Search for the cell housing the specified text and yield its (X, Y) center coordinate. 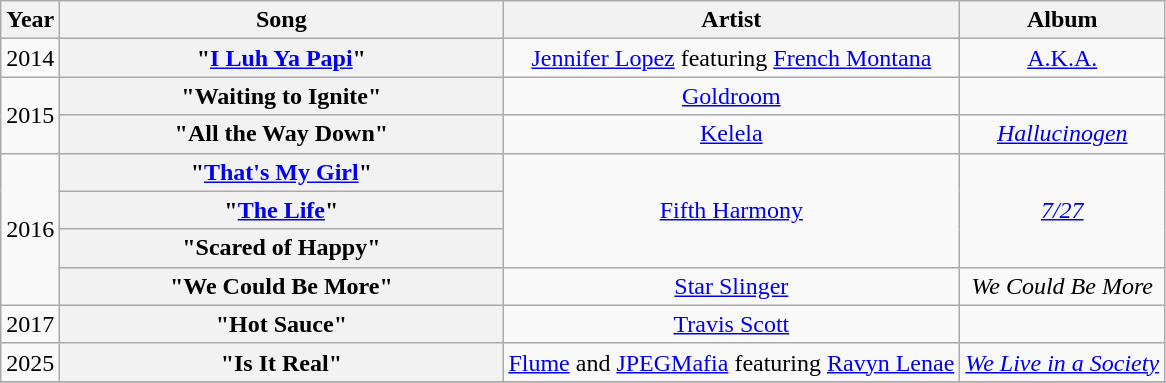
Goldroom (732, 96)
Travis Scott (732, 324)
"Waiting to Ignite" (282, 96)
Star Slinger (732, 286)
Hallucinogen (1062, 134)
Album (1062, 20)
Flume and JPEGMafia featuring Ravyn Lenae (732, 362)
"All the Way Down" (282, 134)
2015 (30, 115)
2025 (30, 362)
"The Life" (282, 210)
A.K.A. (1062, 58)
"I Luh Ya Papi" (282, 58)
Year (30, 20)
"That's My Girl" (282, 172)
2014 (30, 58)
Artist (732, 20)
2017 (30, 324)
Jennifer Lopez featuring French Montana (732, 58)
7/27 (1062, 210)
"Scared of Happy" (282, 248)
We Live in a Society (1062, 362)
"We Could Be More" (282, 286)
Song (282, 20)
2016 (30, 229)
"Is It Real" (282, 362)
Fifth Harmony (732, 210)
Kelela (732, 134)
We Could Be More (1062, 286)
"Hot Sauce" (282, 324)
